Identify which cell holds the provided text, then report its (X, Y) central coordinate. 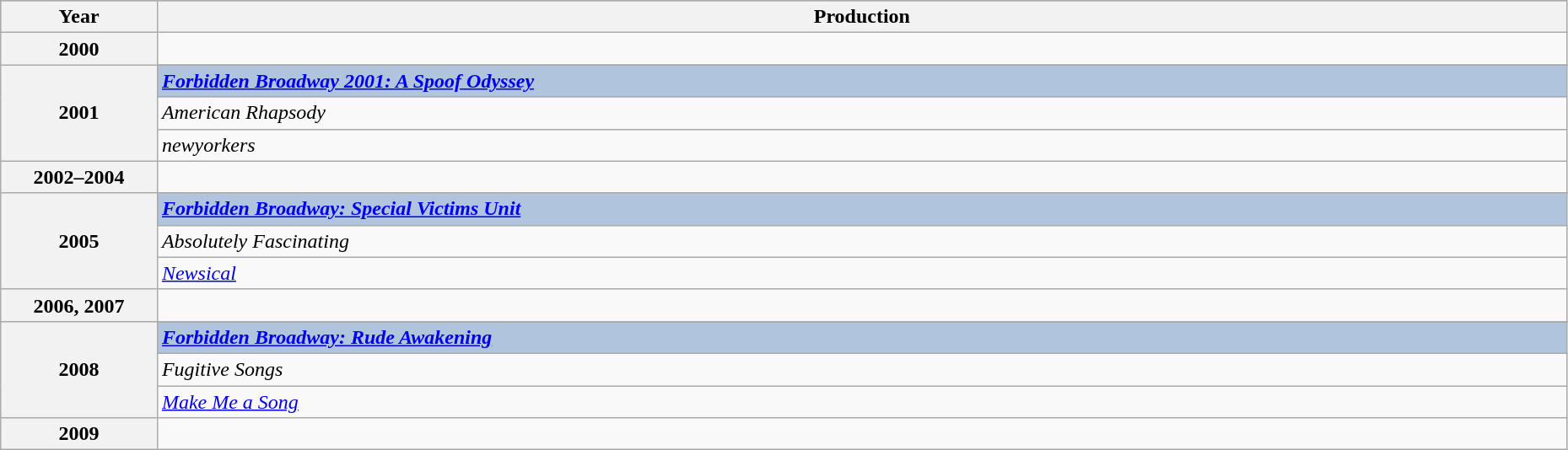
Forbidden Broadway: Rude Awakening (862, 337)
2009 (79, 434)
2000 (79, 49)
2006, 2007 (79, 305)
Forbidden Broadway: Special Victims Unit (862, 209)
2001 (79, 113)
American Rhapsody (862, 113)
Newsical (862, 273)
2002–2004 (79, 177)
2005 (79, 241)
Absolutely Fascinating (862, 241)
2008 (79, 369)
Fugitive Songs (862, 369)
Production (862, 17)
Forbidden Broadway 2001: A Spoof Odyssey (862, 81)
newyorkers (862, 145)
Year (79, 17)
Make Me a Song (862, 402)
